From the cell containing the given text, extract its center point as [x, y] coordinate. 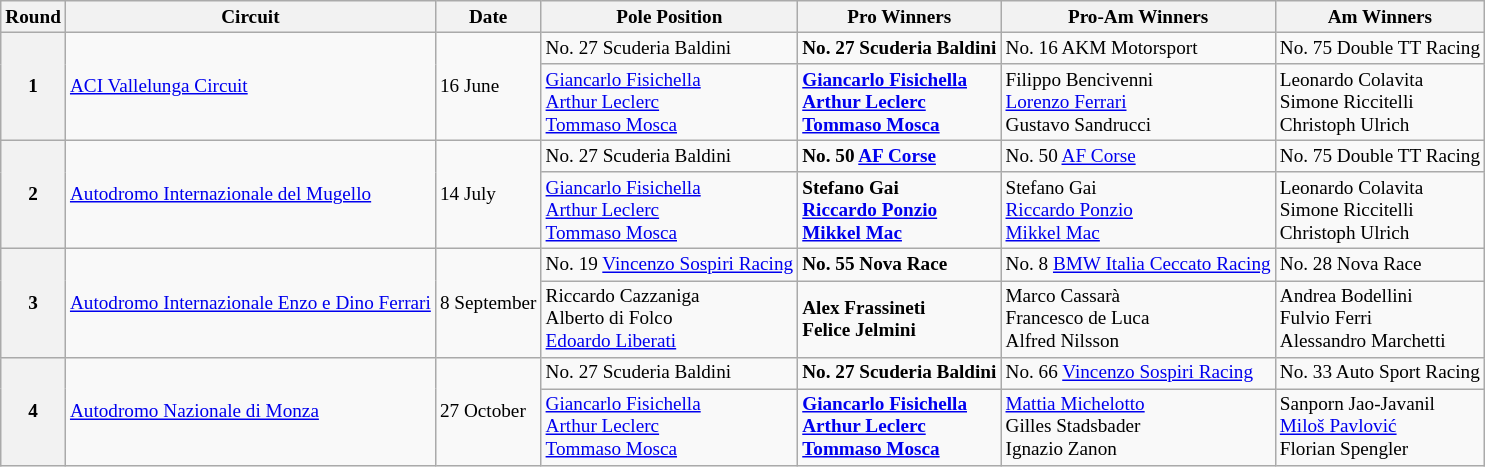
No. 8 BMW Italia Ceccato Racing [1138, 265]
Marco Cassarà Francesco de Luca Alfred Nilsson [1138, 318]
No. 19 Vincenzo Sospiri Racing [670, 265]
ACI Vallelunga Circuit [250, 86]
Pro-Am Winners [1138, 17]
Riccardo Cazzaniga Alberto di Folco Edoardo Liberati [670, 318]
No. 28 Nova Race [1380, 265]
No. 33 Auto Sport Racing [1380, 373]
Andrea Bodellini Fulvio Ferri Alessandro Marchetti [1380, 318]
1 [34, 86]
Alex Frassineti Felice Jelmini [900, 318]
Mattia Michelotto Gilles Stadsbader Ignazio Zanon [1138, 428]
Am Winners [1380, 17]
Circuit [250, 17]
Filippo Bencivenni Lorenzo Ferrari Gustavo Sandrucci [1138, 102]
14 July [488, 194]
Round [34, 17]
No. 66 Vincenzo Sospiri Racing [1138, 373]
No. 55 Nova Race [900, 265]
16 June [488, 86]
3 [34, 303]
Sanporn Jao-Javanil Miloš Pavlović Florian Spengler [1380, 428]
2 [34, 194]
4 [34, 411]
No. 16 AKM Motorsport [1138, 48]
Pro Winners [900, 17]
27 October [488, 411]
Pole Position [670, 17]
8 September [488, 303]
Autodromo Internazionale Enzo e Dino Ferrari [250, 303]
Autodromo Internazionale del Mugello [250, 194]
Date [488, 17]
Autodromo Nazionale di Monza [250, 411]
